Detect which cell encompasses the target text, then output its [X, Y] center coordinate. 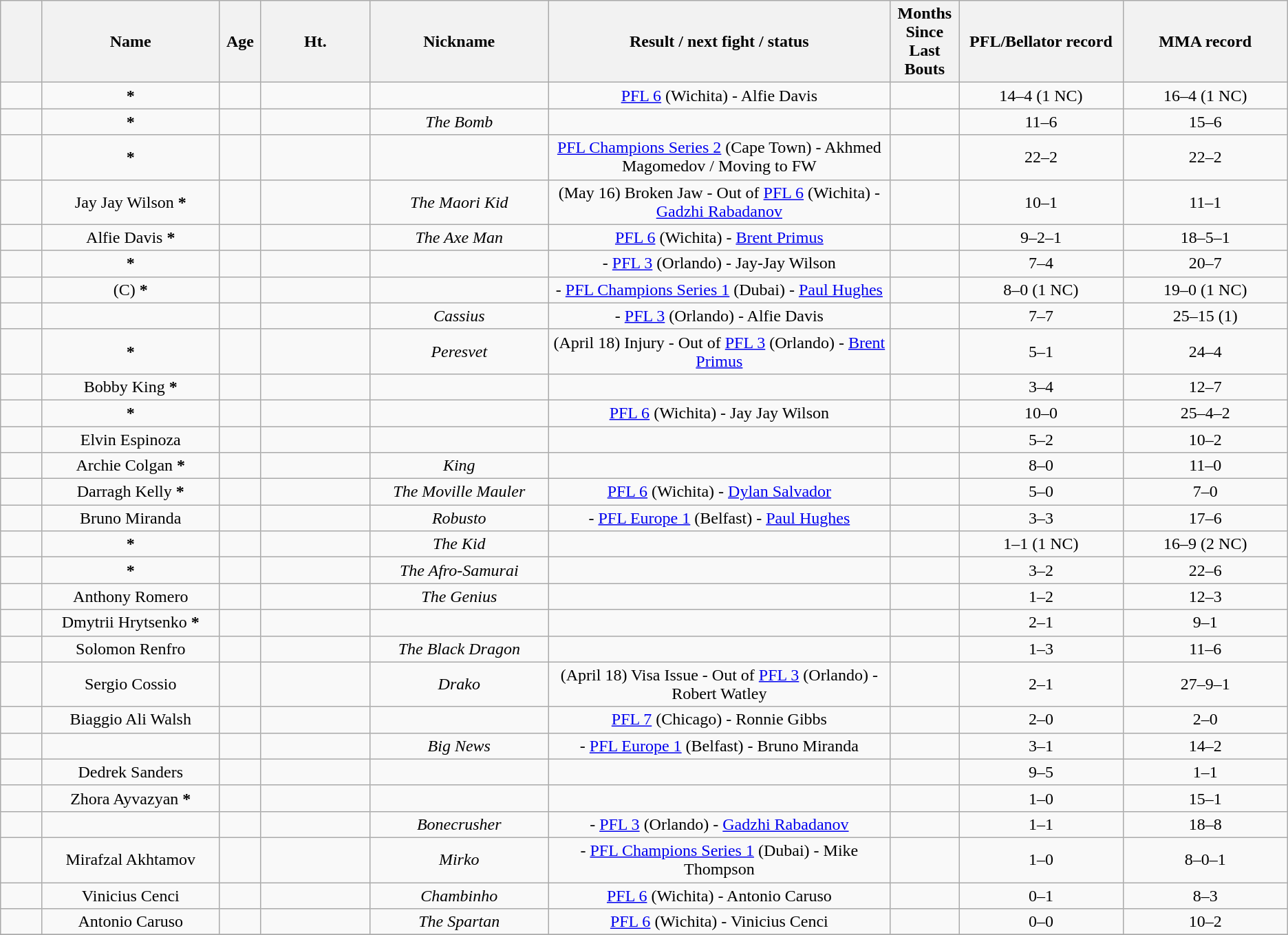
Result / next fight / status [720, 41]
Nickname [460, 41]
0–1 [1042, 895]
3–4 [1042, 387]
The Maori Kid [460, 202]
1–2 [1042, 597]
Antonio Caruso [131, 922]
5–1 [1042, 351]
14–2 [1205, 746]
- PFL Europe 1 (Belfast) - Bruno Miranda [720, 746]
8–0 (1 NC) [1042, 290]
22–6 [1205, 570]
- PFL Champions Series 1 (Dubai) - Paul Hughes [720, 290]
Cassius [460, 316]
Elvin Espinoza [131, 440]
MMA record [1205, 41]
10–0 [1042, 413]
1–3 [1042, 649]
PFL 7 (Chicago) - Ronnie Gibbs [720, 720]
9–5 [1042, 772]
Chambinho [460, 895]
PFL 6 (Wichita) - Vinicius Cenci [720, 922]
12–7 [1205, 387]
18–8 [1205, 824]
16–9 (2 NC) [1205, 544]
12–3 [1205, 597]
Archie Colgan * [131, 466]
Age [240, 41]
7–0 [1205, 492]
Darragh Kelly * [131, 492]
Bruno Miranda [131, 518]
Anthony Romero [131, 597]
- PFL Champions Series 1 (Dubai) - Mike Thompson [720, 860]
The Genius [460, 597]
7–4 [1042, 264]
Sergio Cossio [131, 684]
5–0 [1042, 492]
Bonecrusher [460, 824]
King [460, 466]
PFL 6 (Wichita) - Brent Primus [720, 237]
0–0 [1042, 922]
(April 18) Visa Issue - Out of PFL 3 (Orlando) - Robert Watley [720, 684]
15–6 [1205, 122]
- PFL 3 (Orlando) - Alfie Davis [720, 316]
14–4 (1 NC) [1042, 96]
3–1 [1042, 746]
Biaggio Ali Walsh [131, 720]
The Axe Man [460, 237]
15–1 [1205, 798]
11–1 [1205, 202]
25–4–2 [1205, 413]
The Black Dragon [460, 649]
11–0 [1205, 466]
PFL 6 (Wichita) - Dylan Salvador [720, 492]
Bobby King * [131, 387]
Dedrek Sanders [131, 772]
Ht. [315, 41]
Big News [460, 746]
The Afro-Samurai [460, 570]
(April 18) Injury - Out of PFL 3 (Orlando) - Brent Primus [720, 351]
Robusto [460, 518]
- PFL 3 (Orlando) - Gadzhi Rabadanov [720, 824]
3–3 [1042, 518]
- PFL Europe 1 (Belfast) - Paul Hughes [720, 518]
Vinicius Cenci [131, 895]
25–15 (1) [1205, 316]
The Bomb [460, 122]
Zhora Ayvazyan * [131, 798]
16–4 (1 NC) [1205, 96]
The Spartan [460, 922]
9–1 [1205, 623]
PFL Champions Series 2 (Cape Town) - Akhmed Magomedov / Moving to FW [720, 157]
- PFL 3 (Orlando) - Jay-Jay Wilson [720, 264]
PFL 6 (Wichita) - Jay Jay Wilson [720, 413]
17–6 [1205, 518]
The Kid [460, 544]
8–0 [1042, 466]
20–7 [1205, 264]
Solomon Renfro [131, 649]
1–1 (1 NC) [1042, 544]
Peresvet [460, 351]
The Moville Mauler [460, 492]
10–1 [1042, 202]
(C) * [131, 290]
3–2 [1042, 570]
19–0 (1 NC) [1205, 290]
24–4 [1205, 351]
8–3 [1205, 895]
8–0–1 [1205, 860]
27–9–1 [1205, 684]
Drako [460, 684]
Mirko [460, 860]
PFL/Bellator record [1042, 41]
5–2 [1042, 440]
Alfie Davis * [131, 237]
Jay Jay Wilson * [131, 202]
7–7 [1042, 316]
Name [131, 41]
PFL 6 (Wichita) - Alfie Davis [720, 96]
9–2–1 [1042, 237]
18–5–1 [1205, 237]
(May 16) Broken Jaw - Out of PFL 6 (Wichita) - Gadzhi Rabadanov [720, 202]
Dmytrii Hrytsenko * [131, 623]
PFL 6 (Wichita) - Antonio Caruso [720, 895]
Mirafzal Akhtamov [131, 860]
Months Since Last Bouts [925, 41]
